Provide the [X, Y] coordinate of the cell's center where the given text is located.  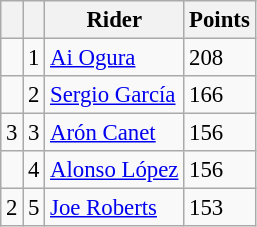
5 [34, 208]
1 [34, 58]
4 [34, 170]
Alonso López [114, 170]
Ai Ogura [114, 58]
166 [220, 95]
Sergio García [114, 95]
Rider [114, 20]
Arón Canet [114, 133]
Joe Roberts [114, 208]
Points [220, 20]
153 [220, 208]
208 [220, 58]
